Find where the given text appears and provide that cell's center as [X, Y] coordinate. 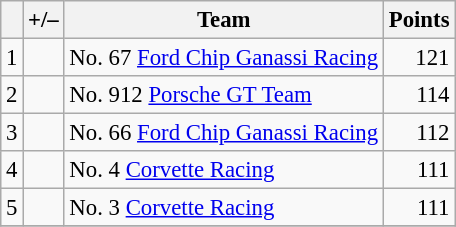
No. 67 Ford Chip Ganassi Racing [224, 58]
Team [224, 20]
No. 4 Corvette Racing [224, 170]
No. 912 Porsche GT Team [224, 95]
1 [12, 58]
5 [12, 208]
121 [418, 58]
Points [418, 20]
4 [12, 170]
114 [418, 95]
+/– [44, 20]
No. 66 Ford Chip Ganassi Racing [224, 133]
112 [418, 133]
2 [12, 95]
3 [12, 133]
No. 3 Corvette Racing [224, 208]
